Provide the [X, Y] coordinate of the cell's center where the given text is located.  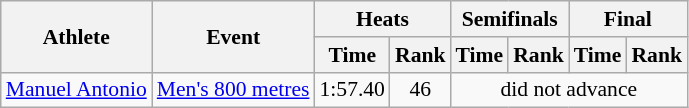
Manuel Antonio [76, 90]
Heats [382, 19]
Men's 800 metres [234, 90]
Semifinals [510, 19]
1:57.40 [352, 90]
did not advance [569, 90]
Final [628, 19]
Athlete [76, 36]
46 [420, 90]
Event [234, 36]
